Pinpoint the cell where the given text exists, returning its [X, Y] midpoint coordinate. 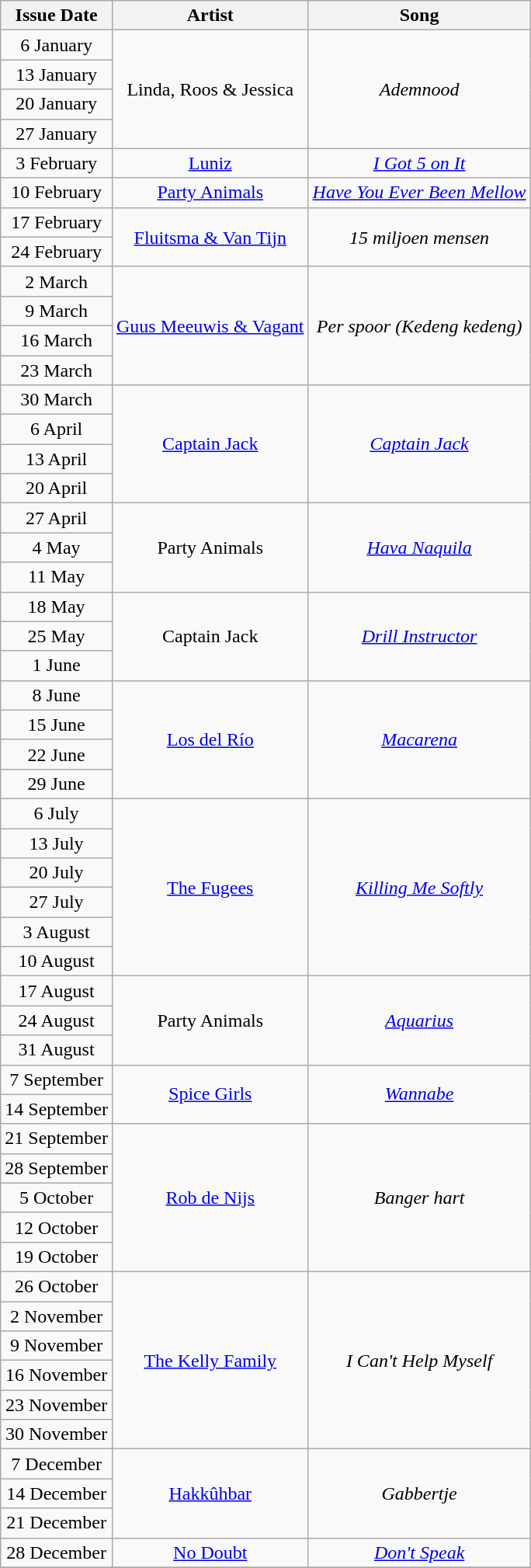
22 June [57, 754]
17 February [57, 222]
17 August [57, 991]
Macarena [419, 739]
12 October [57, 1227]
Wannabe [419, 1094]
1 June [57, 666]
Song [419, 16]
20 January [57, 104]
6 April [57, 429]
Ademnood [419, 89]
11 May [57, 577]
13 January [57, 75]
The Fugees [210, 887]
Luniz [210, 163]
14 December [57, 1493]
6 July [57, 813]
10 August [57, 961]
13 April [57, 459]
3 February [57, 163]
I Got 5 on It [419, 163]
20 July [57, 873]
23 March [57, 370]
Per spoor (Kedeng kedeng) [419, 325]
19 October [57, 1257]
5 October [57, 1198]
29 June [57, 784]
Rob de Nijs [210, 1198]
Guus Meeuwis & Vagant [210, 325]
Artist [210, 16]
28 September [57, 1168]
4 May [57, 548]
Spice Girls [210, 1094]
16 March [57, 340]
Fluitsma & Van Tijn [210, 237]
Aquarius [419, 1020]
24 August [57, 1020]
10 February [57, 193]
30 November [57, 1434]
30 March [57, 400]
18 May [57, 607]
Hava Naquila [419, 548]
Hakkûhbar [210, 1493]
Los del Río [210, 739]
20 April [57, 488]
The Kelly Family [210, 1360]
25 May [57, 636]
6 January [57, 45]
Gabbertje [419, 1493]
31 August [57, 1050]
24 February [57, 252]
7 December [57, 1464]
8 June [57, 695]
Issue Date [57, 16]
2 March [57, 281]
16 November [57, 1375]
Have You Ever Been Mellow [419, 193]
15 June [57, 725]
Killing Me Softly [419, 887]
3 August [57, 932]
27 April [57, 518]
Banger hart [419, 1198]
Linda, Roos & Jessica [210, 89]
27 January [57, 134]
I Can't Help Myself [419, 1360]
9 March [57, 311]
27 July [57, 902]
Don't Speak [419, 1552]
21 September [57, 1139]
14 September [57, 1109]
21 December [57, 1523]
9 November [57, 1346]
13 July [57, 843]
Drill Instructor [419, 636]
23 November [57, 1405]
26 October [57, 1286]
2 November [57, 1316]
7 September [57, 1080]
28 December [57, 1552]
No Doubt [210, 1552]
15 miljoen mensen [419, 237]
